Find where the given text appears and provide that cell's center as [X, Y] coordinate. 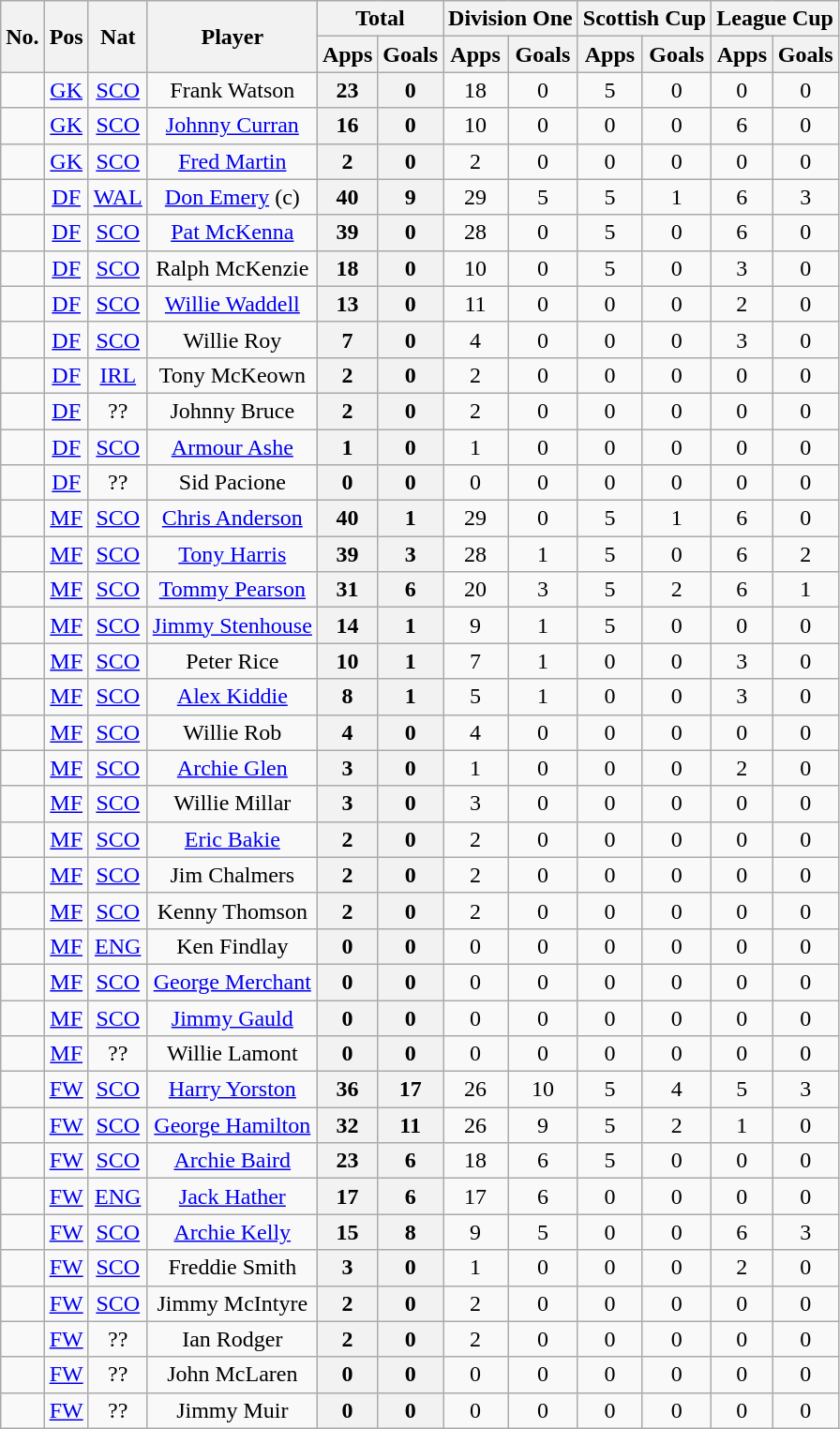
Don Emery (c) [232, 197]
Johnny Curran [232, 126]
John McLaren [232, 1375]
Alex Kiddie [232, 697]
Willie Lamont [232, 1054]
Johnny Bruce [232, 411]
Tony McKeown [232, 375]
36 [347, 1090]
20 [476, 590]
31 [347, 590]
No. [22, 37]
Sid Pacione [232, 483]
Jimmy Stenhouse [232, 625]
Willie Roy [232, 339]
Division One [511, 19]
Ian Rodger [232, 1339]
Eric Bakie [232, 839]
Jimmy Muir [232, 1410]
Willie Waddell [232, 304]
Archie Glen [232, 768]
Jimmy McIntyre [232, 1303]
Tommy Pearson [232, 590]
Scottish Cup [644, 19]
Total [380, 19]
13 [347, 304]
Chris Anderson [232, 519]
League Cup [775, 19]
16 [347, 126]
Kenny Thomson [232, 910]
IRL [118, 375]
Tony Harris [232, 554]
Harry Yorston [232, 1090]
George Merchant [232, 982]
Pos [66, 37]
George Hamilton [232, 1125]
Frank Watson [232, 90]
15 [347, 1232]
32 [347, 1125]
Pat McKenna [232, 233]
Armour Ashe [232, 447]
Peter Rice [232, 661]
Ken Findlay [232, 946]
Jack Hather [232, 1196]
Nat [118, 37]
Archie Kelly [232, 1232]
Ralph McKenzie [232, 268]
WAL [118, 197]
Freddie Smith [232, 1268]
Player [232, 37]
Willie Millar [232, 804]
Fred Martin [232, 161]
Archie Baird [232, 1161]
14 [347, 625]
Jimmy Gauld [232, 1017]
Jim Chalmers [232, 875]
Willie Rob [232, 732]
